Detect which cell encompasses the target text, then output its [x, y] center coordinate. 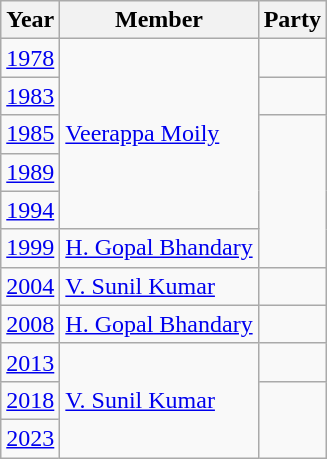
2013 [30, 362]
Party [292, 20]
2008 [30, 324]
2004 [30, 286]
Year [30, 20]
2018 [30, 400]
2023 [30, 438]
1978 [30, 58]
Member [159, 20]
1985 [30, 134]
Veerappa Moily [159, 134]
1989 [30, 172]
1999 [30, 248]
1994 [30, 210]
1983 [30, 96]
